Extract the (X, Y) coordinate from the center of the cell holding the provided text.  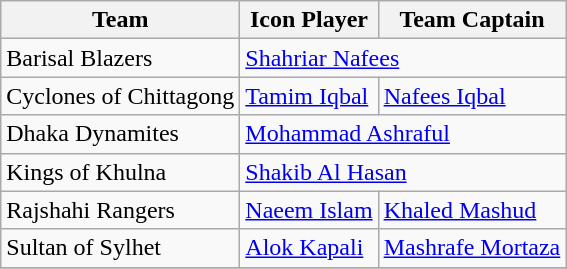
Khaled Mashud (472, 210)
Kings of Khulna (120, 172)
Barisal Blazers (120, 58)
Shakib Al Hasan (403, 172)
Mashrafe Mortaza (472, 248)
Tamim Iqbal (309, 96)
Dhaka Dynamites (120, 134)
Icon Player (309, 20)
Rajshahi Rangers (120, 210)
Cyclones of Chittagong (120, 96)
Sultan of Sylhet (120, 248)
Shahriar Nafees (403, 58)
Mohammad Ashraful (403, 134)
Nafees Iqbal (472, 96)
Team Captain (472, 20)
Team (120, 20)
Alok Kapali (309, 248)
Naeem Islam (309, 210)
